From the cell containing the given text, extract its center point as [x, y] coordinate. 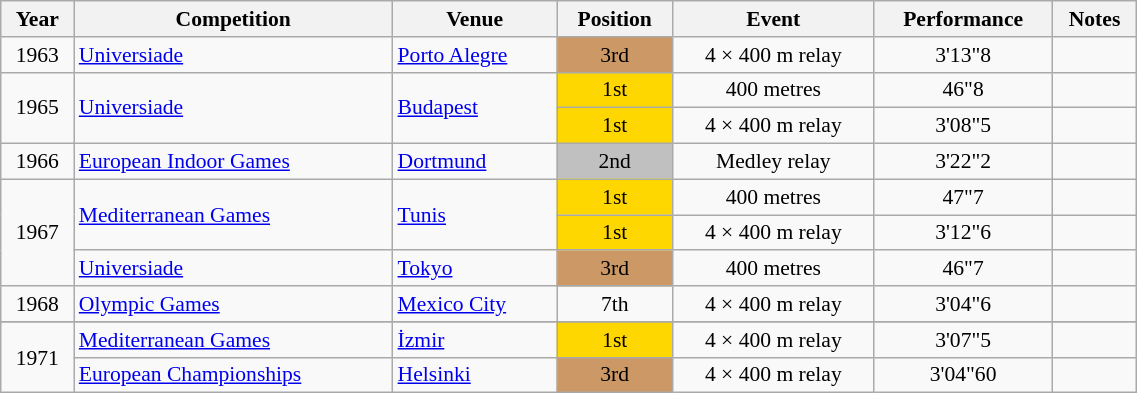
3'04"60 [963, 375]
Tokyo [475, 269]
Position [615, 19]
3'07"5 [963, 340]
3'12"6 [963, 233]
Year [38, 19]
Performance [963, 19]
1968 [38, 304]
1966 [38, 162]
3'08"5 [963, 126]
47"7 [963, 197]
Porto Alegre [475, 55]
Helsinki [475, 375]
1971 [38, 358]
Mexico City [475, 304]
European Championships [234, 375]
1967 [38, 232]
46"8 [963, 90]
Event [774, 19]
1965 [38, 108]
2nd [615, 162]
3'13"8 [963, 55]
Budapest [475, 108]
Notes [1094, 19]
European Indoor Games [234, 162]
Competition [234, 19]
Tunis [475, 214]
3'22"2 [963, 162]
Venue [475, 19]
3'04"6 [963, 304]
46"7 [963, 269]
7th [615, 304]
1963 [38, 55]
Medley relay [774, 162]
Olympic Games [234, 304]
Dortmund [475, 162]
İzmir [475, 340]
